Determine the (X, Y) coordinate at the center of the cell enclosing the given text.  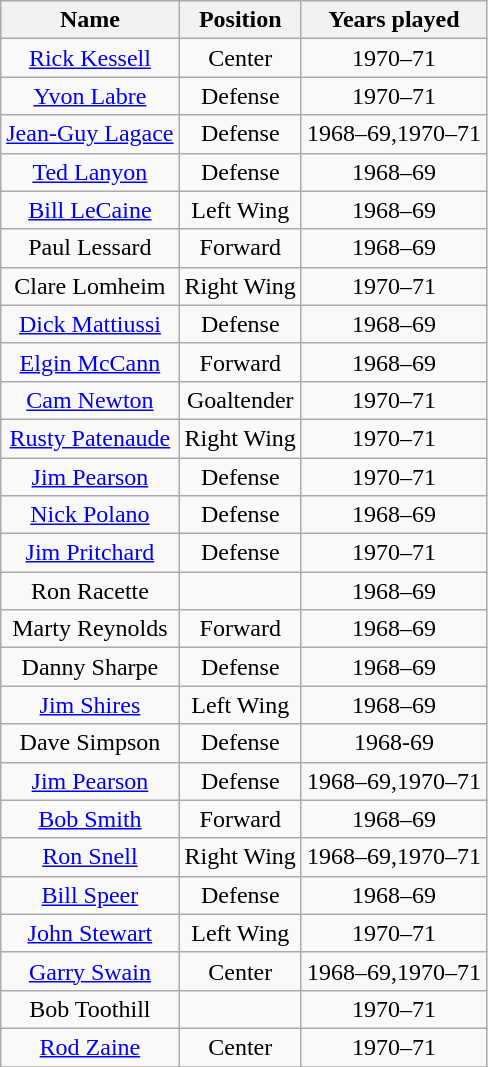
Bob Smith (90, 819)
John Stewart (90, 933)
Rod Zaine (90, 1047)
Garry Swain (90, 971)
Danny Sharpe (90, 667)
Ted Lanyon (90, 172)
Goaltender (240, 400)
Rusty Patenaude (90, 438)
Jim Shires (90, 705)
1968-69 (394, 743)
Dick Mattiussi (90, 324)
Bob Toothill (90, 1009)
Bill LeCaine (90, 210)
Clare Lomheim (90, 286)
Jean-Guy Lagace (90, 134)
Rick Kessell (90, 58)
Marty Reynolds (90, 629)
Elgin McCann (90, 362)
Yvon Labre (90, 96)
Years played (394, 20)
Name (90, 20)
Position (240, 20)
Ron Snell (90, 857)
Nick Polano (90, 515)
Ron Racette (90, 591)
Paul Lessard (90, 248)
Bill Speer (90, 895)
Cam Newton (90, 400)
Dave Simpson (90, 743)
Jim Pritchard (90, 553)
